Pinpoint the cell where the given text exists, returning its [X, Y] midpoint coordinate. 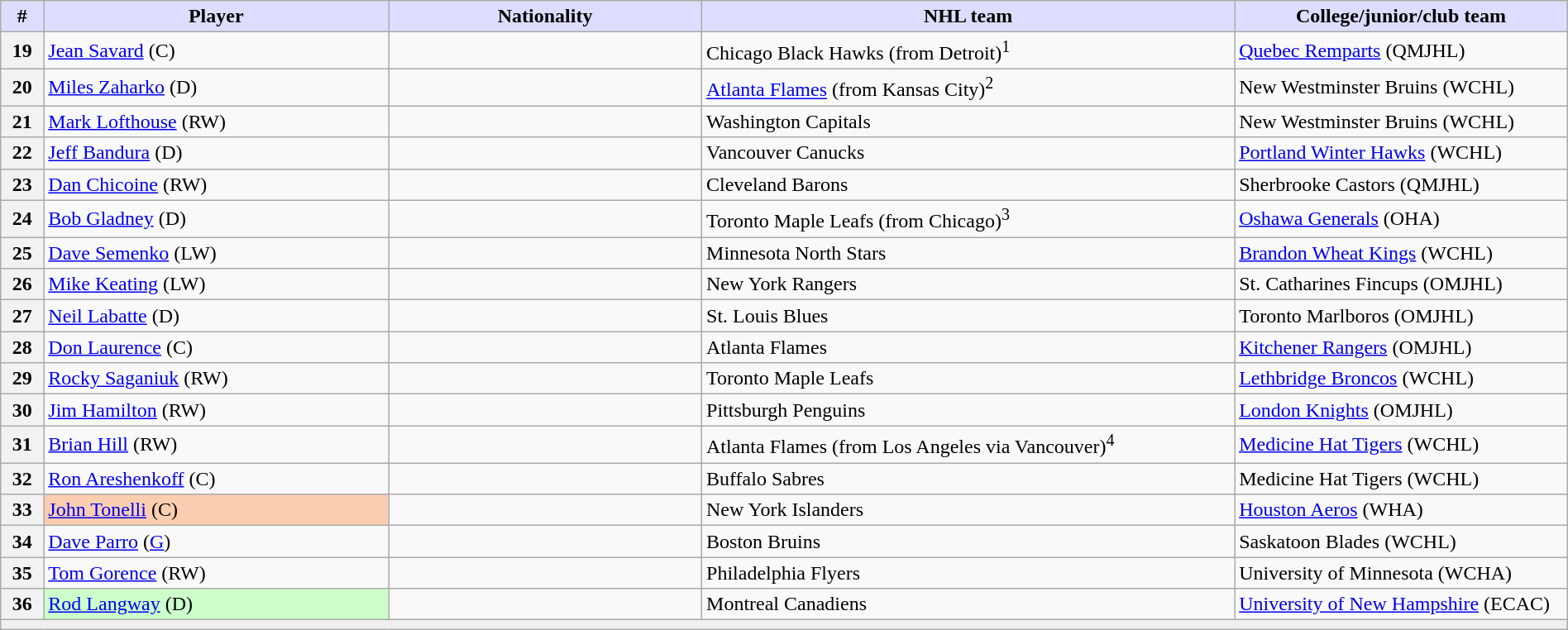
Sherbrooke Castors (QMJHL) [1401, 184]
Washington Capitals [968, 122]
34 [22, 542]
Toronto Marlboros (OMJHL) [1401, 316]
Saskatoon Blades (WCHL) [1401, 542]
Boston Bruins [968, 542]
Buffalo Sabres [968, 479]
Mark Lofthouse (RW) [217, 122]
21 [22, 122]
University of Minnesota (WCHA) [1401, 573]
Lethbridge Broncos (WCHL) [1401, 379]
Cleveland Barons [968, 184]
Kitchener Rangers (OMJHL) [1401, 347]
Philadelphia Flyers [968, 573]
27 [22, 316]
Nationality [546, 17]
Montreal Canadiens [968, 604]
Neil Labatte (D) [217, 316]
Pittsburgh Penguins [968, 410]
32 [22, 479]
Ron Areshenkoff (C) [217, 479]
36 [22, 604]
Brandon Wheat Kings (WCHL) [1401, 253]
20 [22, 88]
Miles Zaharko (D) [217, 88]
19 [22, 51]
St. Catharines Fincups (OMJHL) [1401, 284]
Rod Langway (D) [217, 604]
Vancouver Canucks [968, 153]
35 [22, 573]
31 [22, 445]
26 [22, 284]
25 [22, 253]
NHL team [968, 17]
Brian Hill (RW) [217, 445]
New York Islanders [968, 510]
Dan Chicoine (RW) [217, 184]
Jim Hamilton (RW) [217, 410]
24 [22, 218]
Player [217, 17]
# [22, 17]
Houston Aeros (WHA) [1401, 510]
New York Rangers [968, 284]
22 [22, 153]
Atlanta Flames [968, 347]
Jean Savard (C) [217, 51]
29 [22, 379]
23 [22, 184]
33 [22, 510]
Don Laurence (C) [217, 347]
Atlanta Flames (from Kansas City)2 [968, 88]
St. Louis Blues [968, 316]
Dave Semenko (LW) [217, 253]
University of New Hampshire (ECAC) [1401, 604]
London Knights (OMJHL) [1401, 410]
Atlanta Flames (from Los Angeles via Vancouver)4 [968, 445]
Bob Gladney (D) [217, 218]
Mike Keating (LW) [217, 284]
Chicago Black Hawks (from Detroit)1 [968, 51]
30 [22, 410]
Rocky Saganiuk (RW) [217, 379]
John Tonelli (C) [217, 510]
Toronto Maple Leafs (from Chicago)3 [968, 218]
28 [22, 347]
Tom Gorence (RW) [217, 573]
Toronto Maple Leafs [968, 379]
Minnesota North Stars [968, 253]
College/junior/club team [1401, 17]
Jeff Bandura (D) [217, 153]
Oshawa Generals (OHA) [1401, 218]
Dave Parro (G) [217, 542]
Quebec Remparts (QMJHL) [1401, 51]
Portland Winter Hawks (WCHL) [1401, 153]
